Detect which cell encompasses the target text, then output its [X, Y] center coordinate. 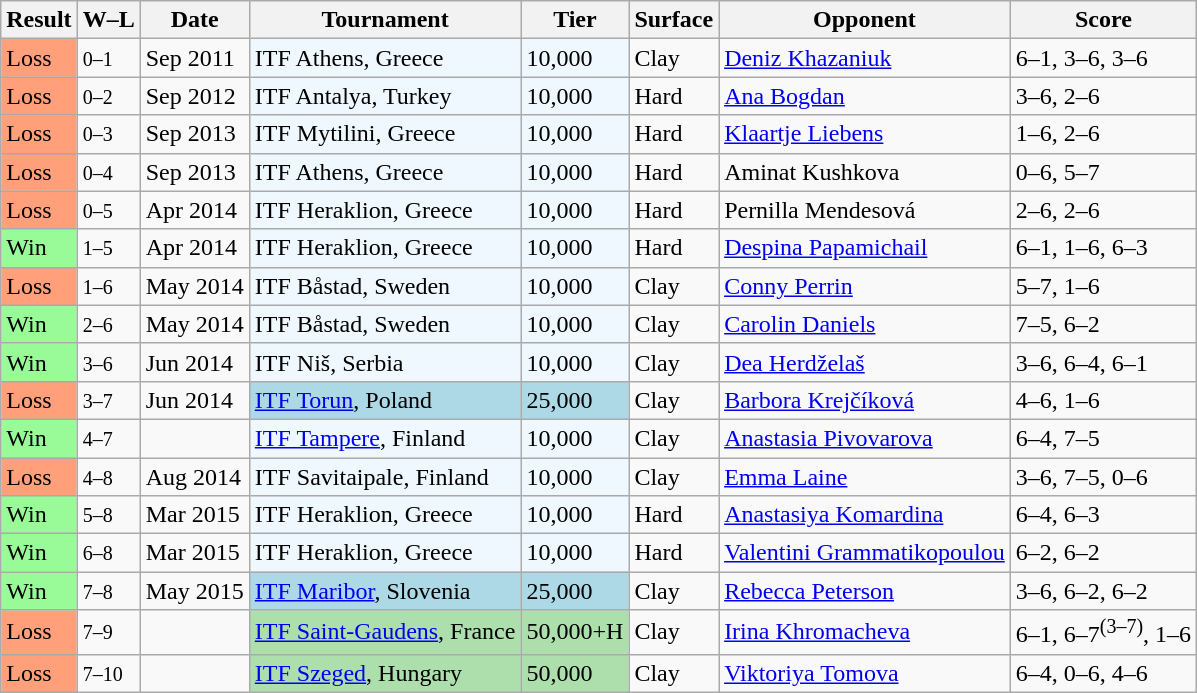
Ana Bogdan [865, 96]
Sep 2012 [194, 96]
Irina Khromacheva [865, 632]
0–5 [108, 210]
Barbora Krejčíková [865, 400]
Pernilla Mendesová [865, 210]
ITF Mytilini, Greece [385, 134]
Tier [575, 20]
3–7 [108, 400]
4–7 [108, 438]
Aug 2014 [194, 477]
ITF Niš, Serbia [385, 362]
Valentini Grammatikopoulou [865, 553]
Surface [674, 20]
1–5 [108, 248]
5–7, 1–6 [1103, 286]
Conny Perrin [865, 286]
1–6, 2–6 [1103, 134]
0–2 [108, 96]
0–4 [108, 172]
Despina Papamichail [865, 248]
3–6, 7–5, 0–6 [1103, 477]
6–4, 0–6, 4–6 [1103, 673]
Sep 2011 [194, 58]
50,000 [575, 673]
6–4, 6–3 [1103, 515]
6–1, 1–6, 6–3 [1103, 248]
Result [39, 20]
50,000+H [575, 632]
0–6, 5–7 [1103, 172]
ITF Savitaipale, Finland [385, 477]
ITF Tampere, Finland [385, 438]
1–6 [108, 286]
Anastasiya Komardina [865, 515]
0–3 [108, 134]
May 2015 [194, 591]
2–6 [108, 324]
6–1, 3–6, 3–6 [1103, 58]
W–L [108, 20]
Rebecca Peterson [865, 591]
Date [194, 20]
Opponent [865, 20]
Deniz Khazaniuk [865, 58]
7–8 [108, 591]
6–4, 7–5 [1103, 438]
Tournament [385, 20]
4–6, 1–6 [1103, 400]
3–6, 6–2, 6–2 [1103, 591]
5–8 [108, 515]
Aminat Kushkova [865, 172]
7–5, 6–2 [1103, 324]
3–6 [108, 362]
2–6, 2–6 [1103, 210]
Viktoriya Tomova [865, 673]
Carolin Daniels [865, 324]
0–1 [108, 58]
Klaartje Liebens [865, 134]
4–8 [108, 477]
7–10 [108, 673]
6–2, 6–2 [1103, 553]
ITF Saint-Gaudens, France [385, 632]
6–8 [108, 553]
Score [1103, 20]
ITF Antalya, Turkey [385, 96]
Emma Laine [865, 477]
Anastasia Pivovarova [865, 438]
7–9 [108, 632]
Dea Herdželaš [865, 362]
ITF Szeged, Hungary [385, 673]
6–1, 6–7(3–7), 1–6 [1103, 632]
3–6, 2–6 [1103, 96]
ITF Torun, Poland [385, 400]
ITF Maribor, Slovenia [385, 591]
3–6, 6–4, 6–1 [1103, 362]
